Identify which cell holds the provided text, then report its [X, Y] central coordinate. 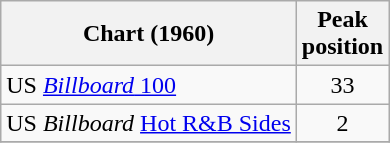
2 [342, 123]
US Billboard 100 [149, 85]
Chart (1960) [149, 34]
Peakposition [342, 34]
US Billboard Hot R&B Sides [149, 123]
33 [342, 85]
